Capture the cell that displays the provided text and extract its (x, y) central coordinate. 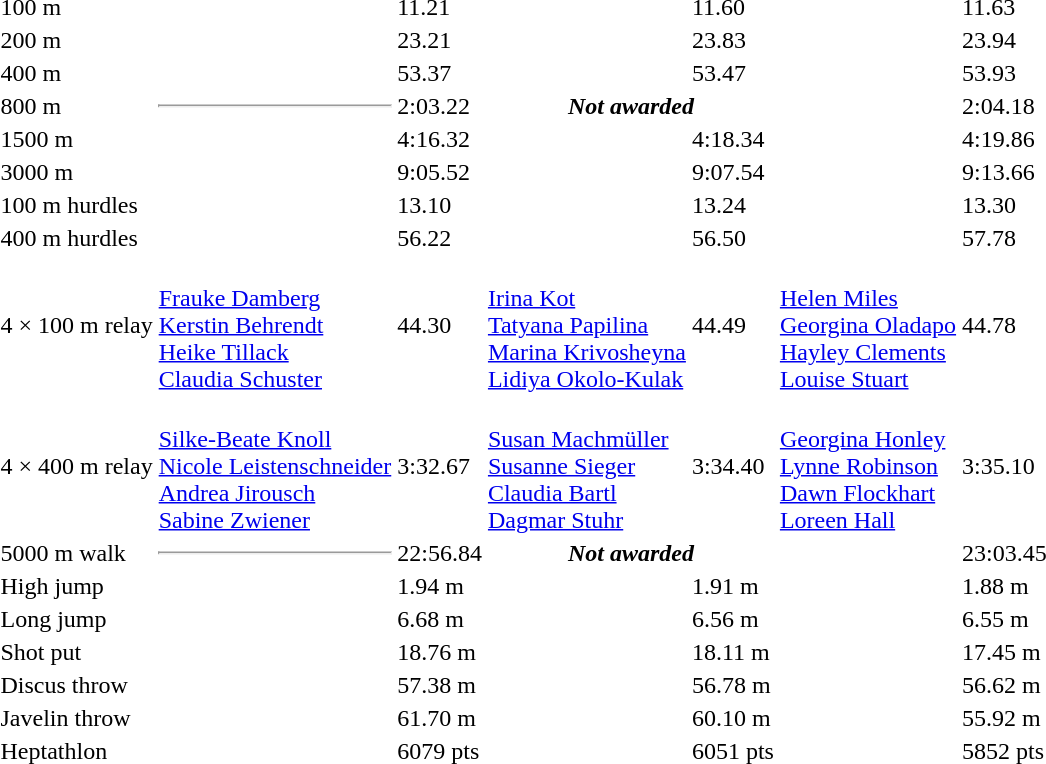
6.68 m (440, 619)
Frauke DambergKerstin BehrendtHeike TillackClaudia Schuster (275, 325)
9:05.52 (440, 172)
3:34.40 (732, 466)
53.37 (440, 73)
44.49 (732, 325)
Susan MachmüllerSusanne SiegerClaudia BartlDagmar Stuhr (586, 466)
13.10 (440, 205)
57.38 m (440, 685)
13.24 (732, 205)
44.30 (440, 325)
53.47 (732, 73)
22:56.84 (440, 553)
Helen MilesGeorgina OladapoHayley ClementsLouise Stuart (868, 325)
4:16.32 (440, 139)
56.50 (732, 238)
60.10 m (732, 718)
18.11 m (732, 652)
56.22 (440, 238)
1.91 m (732, 586)
9:07.54 (732, 172)
6.56 m (732, 619)
61.70 m (440, 718)
23.83 (732, 40)
3:32.67 (440, 466)
1.94 m (440, 586)
4:18.34 (732, 139)
Georgina HonleyLynne RobinsonDawn FlockhartLoreen Hall (868, 466)
Irina KotTatyana PapilinaMarina KrivosheynaLidiya Okolo-Kulak (586, 325)
23.21 (440, 40)
56.78 m (732, 685)
Silke-Beate KnollNicole LeistenschneiderAndrea JirouschSabine Zwiener (275, 466)
2:03.22 (440, 106)
18.76 m (440, 652)
